For the text-containing cell, return its midpoint in (x, y) coordinate format. 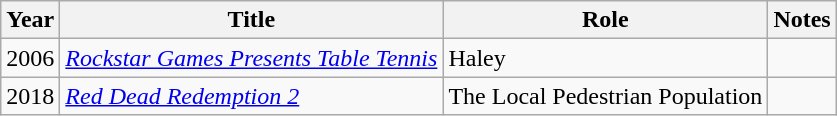
Title (252, 20)
2006 (30, 58)
2018 (30, 96)
Haley (606, 58)
Rockstar Games Presents Table Tennis (252, 58)
Role (606, 20)
Year (30, 20)
Notes (802, 20)
The Local Pedestrian Population (606, 96)
Red Dead Redemption 2 (252, 96)
